Provide the [x, y] coordinate of the cell's center where the given text is located.  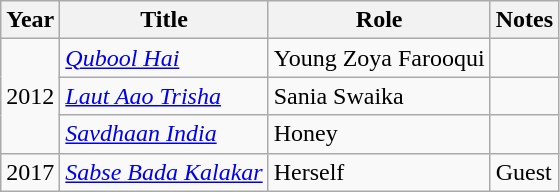
Title [164, 20]
Young Zoya Farooqui [379, 58]
Honey [379, 134]
Role [379, 20]
Year [30, 20]
2017 [30, 172]
Qubool Hai [164, 58]
2012 [30, 96]
Laut Aao Trisha [164, 96]
Savdhaan India [164, 134]
Sania Swaika [379, 96]
Sabse Bada Kalakar [164, 172]
Guest [524, 172]
Herself [379, 172]
Notes [524, 20]
